For the text-containing cell, return its midpoint in [x, y] coordinate format. 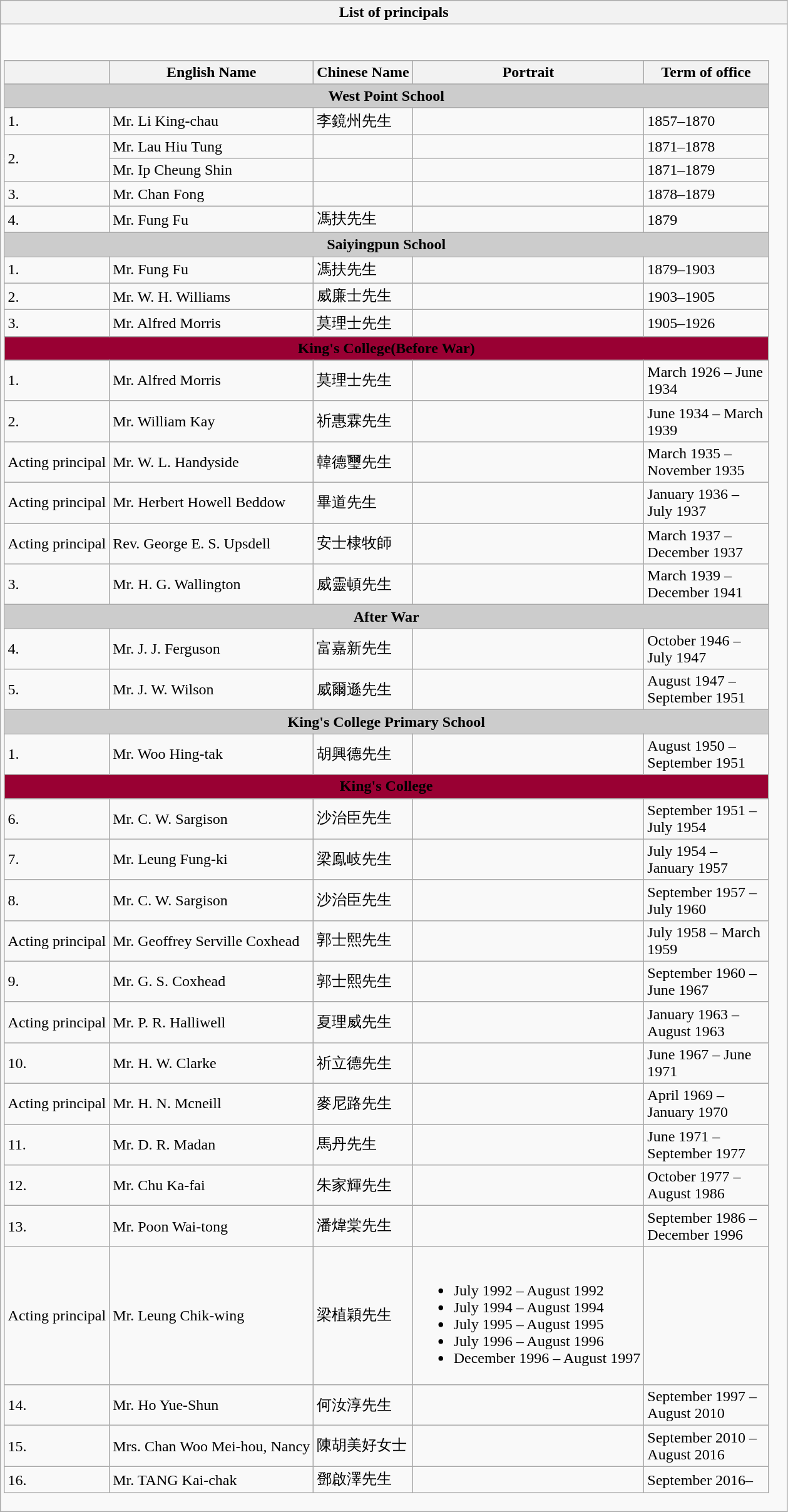
King's College Primary School [386, 722]
Mr. W. H. Williams [212, 297]
13. [57, 1226]
祈惠霖先生 [363, 421]
11. [57, 1144]
Mr. Geoffrey Serville Coxhead [212, 940]
Mr. J. J. Ferguson [212, 649]
韓德璽先生 [363, 462]
5. [57, 690]
June 1934 – March 1939 [706, 421]
7. [57, 859]
King's College(Before War) [386, 348]
Rev. George E. S. Upsdell [212, 543]
June 1971 – September 1977 [706, 1144]
梁鳯岐先生 [363, 859]
1879 [706, 219]
胡興德先生 [363, 754]
15. [57, 1446]
朱家輝先生 [363, 1186]
Mr. H. N. Mcneill [212, 1104]
September 1951 – July 1954 [706, 819]
English Name [212, 72]
September 1997 – August 2010 [706, 1405]
Mr. W. L. Handyside [212, 462]
Mr. H. W. Clarke [212, 1063]
Mr. Ho Yue-Shun [212, 1405]
1878–1879 [706, 194]
畢道先生 [363, 503]
富嘉新先生 [363, 649]
陳胡美好女士 [363, 1446]
Chinese Name [363, 72]
April 1969 – January 1970 [706, 1104]
馬丹先生 [363, 1144]
10. [57, 1063]
July 1958 – March 1959 [706, 940]
January 1936 – July 1937 [706, 503]
何汝淳先生 [363, 1405]
October 1977 – August 1986 [706, 1186]
威爾遜先生 [363, 690]
March 1937 – December 1937 [706, 543]
威廉士先生 [363, 297]
January 1963 – August 1963 [706, 1022]
Mr. Li King-chau [212, 121]
Mr. Poon Wai-tong [212, 1226]
潘煒棠先生 [363, 1226]
Mr. Woo Hing-tak [212, 754]
夏理威先生 [363, 1022]
Mr. Leung Fung-ki [212, 859]
Mr. Chan Fong [212, 194]
West Point School [386, 96]
1871–1878 [706, 147]
June 1967 – June 1971 [706, 1063]
威靈頓先生 [363, 585]
March 1939 – December 1941 [706, 585]
16. [57, 1480]
Mr. H. G. Wallington [212, 585]
Mr. Herbert Howell Beddow [212, 503]
September 2010 – August 2016 [706, 1446]
8. [57, 900]
Mr. D. R. Madan [212, 1144]
Mr. Chu Ka-fai [212, 1186]
Mr. Ip Cheung Shin [212, 170]
1871–1879 [706, 170]
March 1926 – June 1934 [706, 381]
安士棣牧師 [363, 543]
14. [57, 1405]
鄧啟澤先生 [363, 1480]
September 1960 – June 1967 [706, 982]
March 1935 – November 1935 [706, 462]
梁植穎先生 [363, 1316]
Mr. Lau Hiu Tung [212, 147]
1879–1903 [706, 270]
麥尼路先生 [363, 1104]
Mr. TANG Kai-chak [212, 1480]
1905–1926 [706, 323]
August 1950 – September 1951 [706, 754]
祈立德先生 [363, 1063]
October 1946 – July 1947 [706, 649]
Mr. William Kay [212, 421]
Term of office [706, 72]
Mr. P. R. Halliwell [212, 1022]
1857–1870 [706, 121]
July 1954 – January 1957 [706, 859]
List of principals [394, 13]
August 1947 – September 1951 [706, 690]
12. [57, 1186]
6. [57, 819]
Portrait [528, 72]
King's College [386, 786]
Saiyingpun School [386, 245]
July 1992 – August 1992July 1994 – August 1994July 1995 – August 1995July 1996 – August 1996December 1996 – August 1997 [528, 1316]
September 2016– [706, 1480]
Mr. J. W. Wilson [212, 690]
September 1986 – December 1996 [706, 1226]
Mrs. Chan Woo Mei-hou, Nancy [212, 1446]
李鏡州先生 [363, 121]
After War [386, 617]
9. [57, 982]
Mr. G. S. Coxhead [212, 982]
Mr. Leung Chik-wing [212, 1316]
September 1957 – July 1960 [706, 900]
1903–1905 [706, 297]
